Detect which cell encompasses the target text, then output its [X, Y] center coordinate. 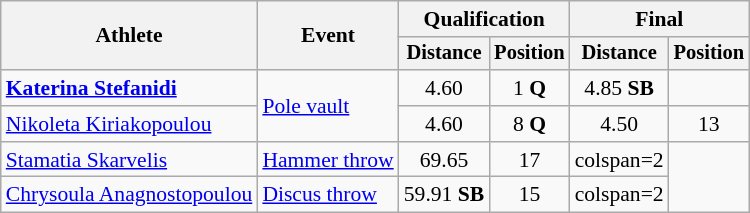
13 [709, 124]
Pole vault [328, 106]
Discus throw [328, 195]
15 [529, 195]
Event [328, 36]
17 [529, 160]
Nikoleta Kiriakopoulou [130, 124]
Katerina Stefanidi [130, 88]
Final [660, 19]
8 Q [529, 124]
69.65 [444, 160]
Stamatia Skarvelis [130, 160]
59.91 SB [444, 195]
Hammer throw [328, 160]
4.50 [620, 124]
Athlete [130, 36]
1 Q [529, 88]
4.85 SB [620, 88]
Chrysoula Anagnostopoulou [130, 195]
Qualification [484, 19]
